Extract the (x, y) coordinate from the center of the cell holding the provided text.  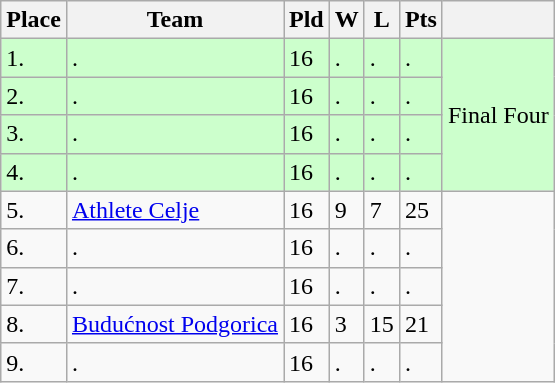
Place (34, 20)
25 (420, 210)
Athlete Celje (174, 210)
Final Four (498, 115)
9. (34, 362)
4. (34, 172)
8. (34, 324)
1. (34, 58)
2. (34, 96)
Pld (307, 20)
Budućnost Podgorica (174, 324)
L (382, 20)
9 (346, 210)
15 (382, 324)
3 (346, 324)
Pts (420, 20)
7. (34, 286)
W (346, 20)
5. (34, 210)
3. (34, 134)
21 (420, 324)
7 (382, 210)
Team (174, 20)
6. (34, 248)
